Return (X, Y) of the center of cell containing provided text 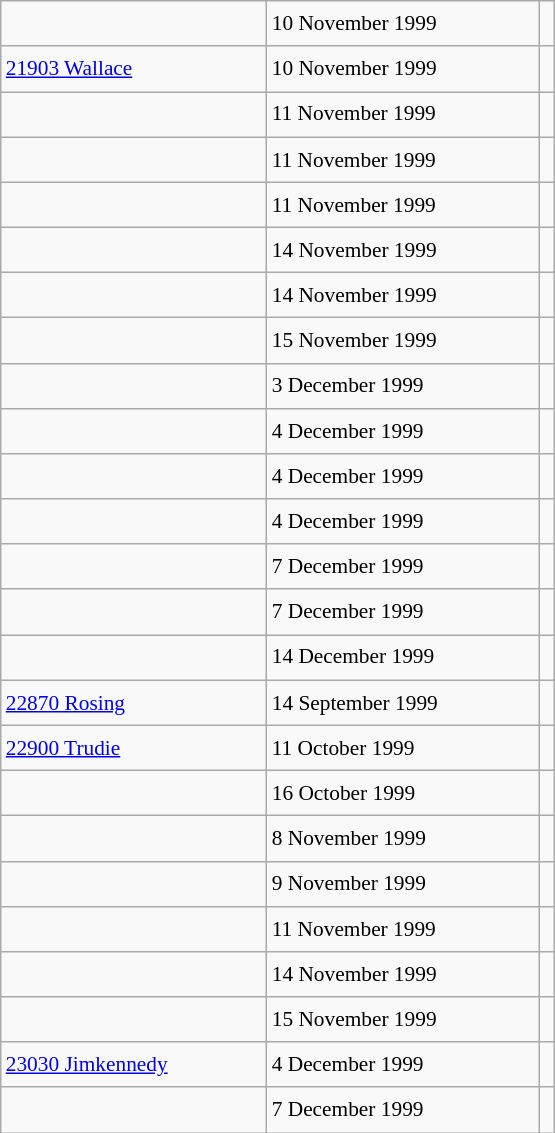
22870 Rosing (134, 702)
23030 Jimkennedy (134, 1064)
14 September 1999 (403, 702)
21903 Wallace (134, 68)
14 December 1999 (403, 658)
9 November 1999 (403, 884)
22900 Trudie (134, 748)
3 December 1999 (403, 386)
8 November 1999 (403, 838)
16 October 1999 (403, 792)
11 October 1999 (403, 748)
